Detect which cell encompasses the target text, then output its (X, Y) center coordinate. 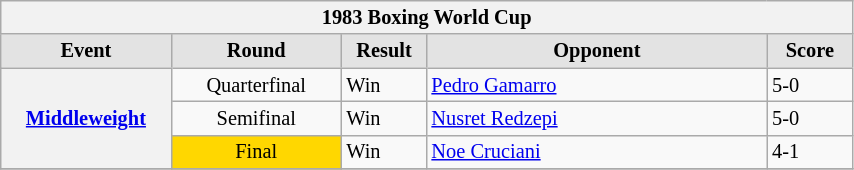
Result (384, 51)
Nusret Redzepi (598, 118)
Noe Cruciani (598, 152)
4-1 (810, 152)
Quarterfinal (256, 85)
Semifinal (256, 118)
Round (256, 51)
Final (256, 152)
Opponent (598, 51)
1983 Boxing World Cup (427, 17)
Event (86, 51)
Score (810, 51)
Pedro Gamarro (598, 85)
Middleweight (86, 118)
